Scan for the cell matching the given text and deliver its [x, y] coordinate at center. 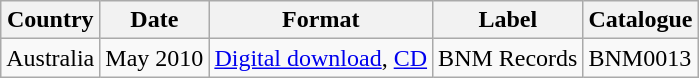
Catalogue [640, 20]
Digital download, CD [321, 58]
BNM Records [508, 58]
Label [508, 20]
Date [154, 20]
BNM0013 [640, 58]
Country [50, 20]
Format [321, 20]
May 2010 [154, 58]
Australia [50, 58]
